Capture the cell that displays the provided text and extract its (x, y) central coordinate. 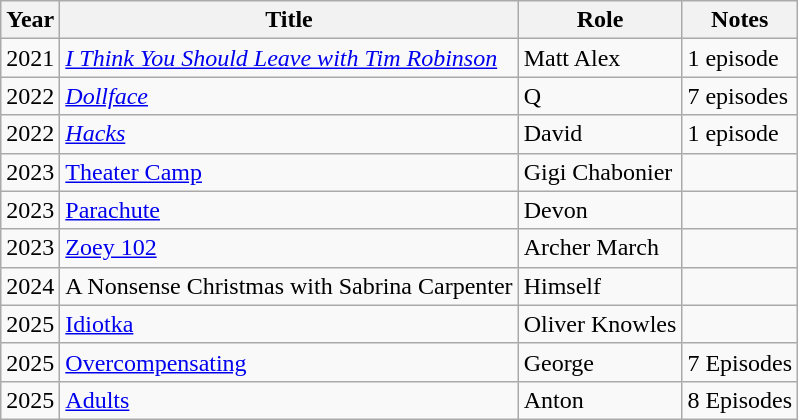
7 Episodes (740, 362)
David (600, 134)
8 Episodes (740, 400)
Adults (289, 400)
Himself (600, 286)
Oliver Knowles (600, 324)
Title (289, 20)
Q (600, 96)
Anton (600, 400)
Dollface (289, 96)
2021 (30, 58)
Gigi Chabonier (600, 172)
2024 (30, 286)
Devon (600, 210)
Hacks (289, 134)
Overcompensating (289, 362)
Matt Alex (600, 58)
George (600, 362)
Archer March (600, 248)
Notes (740, 20)
A Nonsense Christmas with Sabrina Carpenter (289, 286)
Parachute (289, 210)
Zoey 102 (289, 248)
Role (600, 20)
I Think You Should Leave with Tim Robinson (289, 58)
Theater Camp (289, 172)
7 episodes (740, 96)
Idiotka (289, 324)
Year (30, 20)
